Determine the (x, y) coordinate at the center of the cell enclosing the given text.  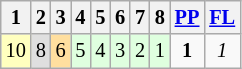
10 (16, 51)
FL (222, 17)
7 (140, 17)
PP (188, 17)
